Provide the (x, y) coordinate of the cell's center where the given text is located.  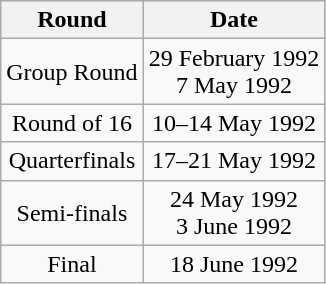
17–21 May 1992 (234, 161)
10–14 May 1992 (234, 123)
18 June 1992 (234, 264)
Round (72, 20)
29 February 19927 May 1992 (234, 72)
Final (72, 264)
Date (234, 20)
Quarterfinals (72, 161)
Round of 16 (72, 123)
Semi-finals (72, 212)
24 May 19923 June 1992 (234, 212)
Group Round (72, 72)
